Output the [x, y] coordinate of the center of the cell containing the given text.  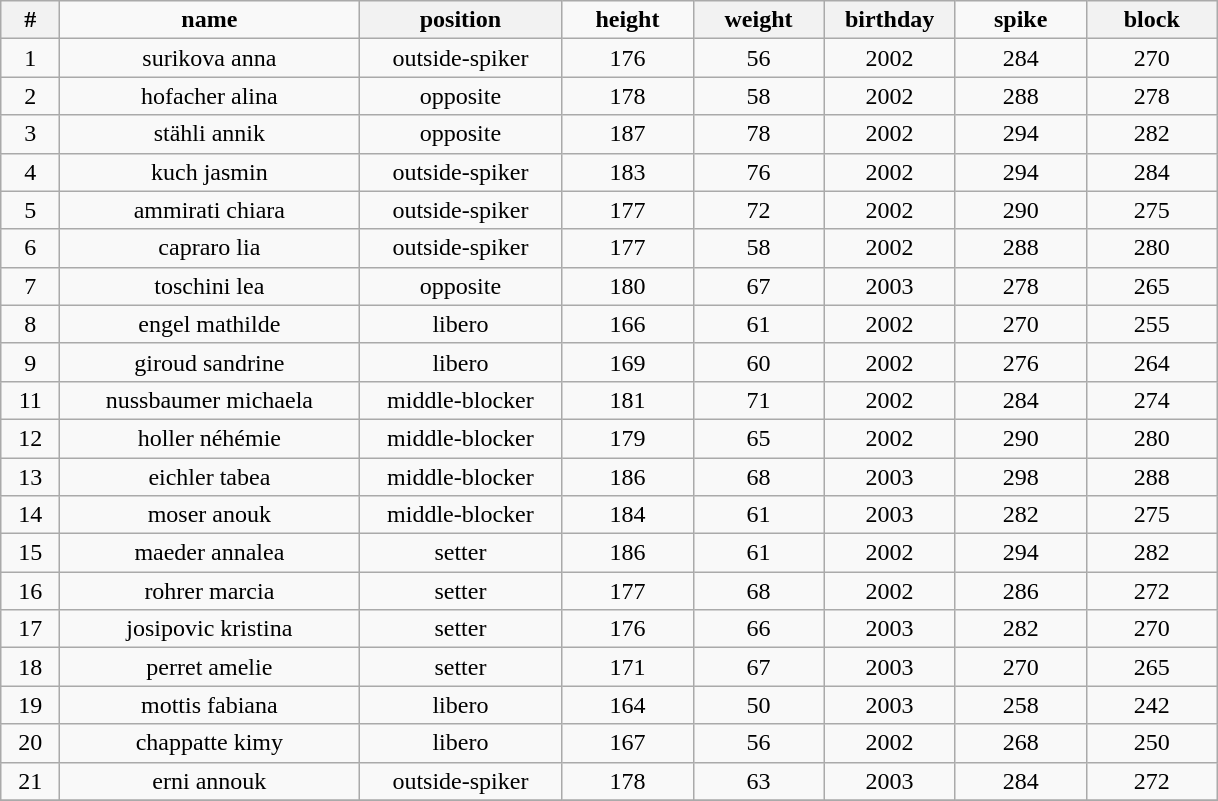
76 [758, 172]
josipovic kristina [210, 629]
giroud sandrine [210, 362]
rohrer marcia [210, 591]
20 [30, 743]
14 [30, 515]
name [210, 20]
engel mathilde [210, 324]
21 [30, 781]
3 [30, 134]
66 [758, 629]
12 [30, 438]
8 [30, 324]
183 [628, 172]
169 [628, 362]
spike [1020, 20]
maeder annalea [210, 553]
17 [30, 629]
19 [30, 705]
5 [30, 210]
166 [628, 324]
179 [628, 438]
184 [628, 515]
298 [1020, 477]
274 [1152, 400]
9 [30, 362]
eichler tabea [210, 477]
65 [758, 438]
242 [1152, 705]
position [460, 20]
286 [1020, 591]
ammirati chiara [210, 210]
perret amelie [210, 667]
7 [30, 286]
276 [1020, 362]
171 [628, 667]
1 [30, 58]
erni annouk [210, 781]
capraro lia [210, 248]
birthday [890, 20]
mottis fabiana [210, 705]
11 [30, 400]
block [1152, 20]
187 [628, 134]
258 [1020, 705]
72 [758, 210]
60 [758, 362]
164 [628, 705]
height [628, 20]
71 [758, 400]
4 [30, 172]
264 [1152, 362]
nussbaumer michaela [210, 400]
6 [30, 248]
180 [628, 286]
18 [30, 667]
hofacher alina [210, 96]
181 [628, 400]
chappatte kimy [210, 743]
toschini lea [210, 286]
stähli annik [210, 134]
268 [1020, 743]
50 [758, 705]
63 [758, 781]
weight [758, 20]
kuch jasmin [210, 172]
250 [1152, 743]
15 [30, 553]
78 [758, 134]
# [30, 20]
255 [1152, 324]
holler néhémie [210, 438]
167 [628, 743]
16 [30, 591]
surikova anna [210, 58]
13 [30, 477]
moser anouk [210, 515]
2 [30, 96]
